Return the [x, y] coordinate for the center point of the cell that contains the specified text.  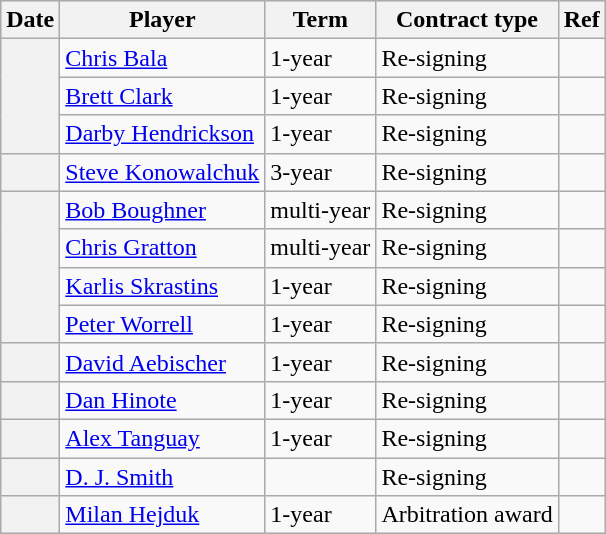
David Aebischer [162, 362]
Brett Clark [162, 96]
Milan Hejduk [162, 515]
3-year [320, 172]
Darby Hendrickson [162, 134]
Chris Gratton [162, 248]
Chris Bala [162, 58]
Alex Tanguay [162, 438]
D. J. Smith [162, 477]
Player [162, 20]
Contract type [467, 20]
Bob Boughner [162, 210]
Arbitration award [467, 515]
Ref [582, 20]
Peter Worrell [162, 324]
Dan Hinote [162, 400]
Date [30, 20]
Steve Konowalchuk [162, 172]
Karlis Skrastins [162, 286]
Term [320, 20]
